Return the (X, Y) coordinate for the center point of the cell that contains the specified text.  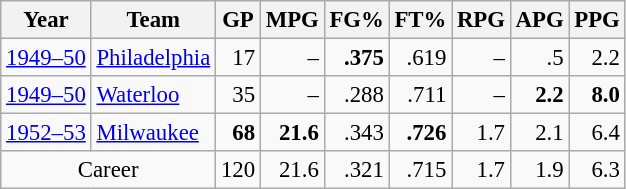
GP (238, 20)
120 (238, 170)
.5 (540, 58)
8.0 (597, 95)
17 (238, 58)
Waterloo (153, 95)
.375 (356, 58)
6.3 (597, 170)
APG (540, 20)
PPG (597, 20)
Milwaukee (153, 133)
6.4 (597, 133)
.711 (420, 95)
.321 (356, 170)
Year (46, 20)
68 (238, 133)
1952–53 (46, 133)
FT% (420, 20)
.715 (420, 170)
Team (153, 20)
35 (238, 95)
.288 (356, 95)
.726 (420, 133)
Career (108, 170)
1.9 (540, 170)
2.1 (540, 133)
MPG (292, 20)
Philadelphia (153, 58)
.619 (420, 58)
RPG (482, 20)
FG% (356, 20)
.343 (356, 133)
